For the text-containing cell, return its midpoint in [X, Y] coordinate format. 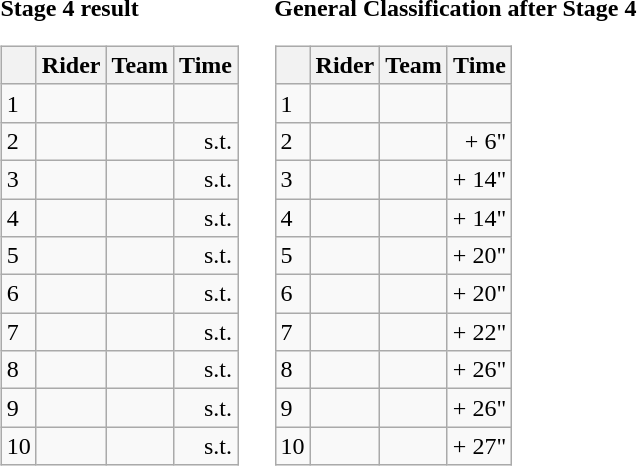
+ 22" [479, 332]
+ 27" [479, 446]
+ 6" [479, 141]
